Locate the cell with the specified text and output its [X, Y] center coordinate. 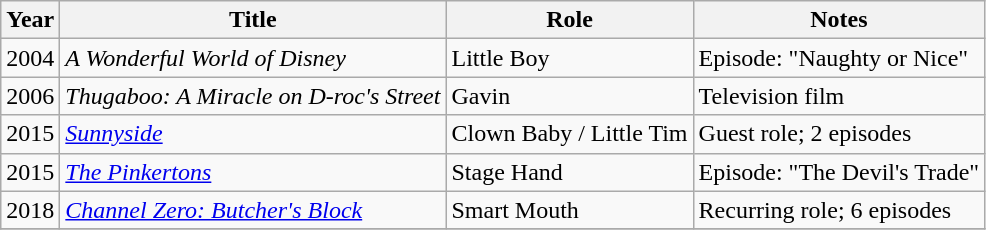
Episode: "The Devil's Trade" [839, 172]
Role [570, 20]
The Pinkertons [253, 172]
Little Boy [570, 58]
Episode: "Naughty or Nice" [839, 58]
2004 [30, 58]
Gavin [570, 96]
Title [253, 20]
Sunnyside [253, 134]
Clown Baby / Little Tim [570, 134]
Notes [839, 20]
2006 [30, 96]
2018 [30, 210]
Television film [839, 96]
A Wonderful World of Disney [253, 58]
Thugaboo: A Miracle on D-roc's Street [253, 96]
Channel Zero: Butcher's Block [253, 210]
Year [30, 20]
Stage Hand [570, 172]
Smart Mouth [570, 210]
Guest role; 2 episodes [839, 134]
Recurring role; 6 episodes [839, 210]
